From the cell containing the given text, extract its center point as [x, y] coordinate. 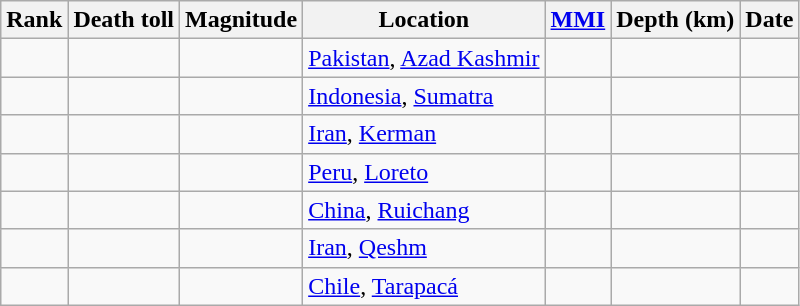
Location [424, 20]
Date [770, 20]
Indonesia, Sumatra [424, 96]
China, Ruichang [424, 210]
Iran, Qeshm [424, 248]
Magnitude [242, 20]
Iran, Kerman [424, 134]
Depth (km) [676, 20]
Pakistan, Azad Kashmir [424, 58]
MMI [578, 20]
Chile, Tarapacá [424, 286]
Peru, Loreto [424, 172]
Death toll [124, 20]
Rank [34, 20]
